Determine the (X, Y) coordinate at the center of the cell enclosing the given text.  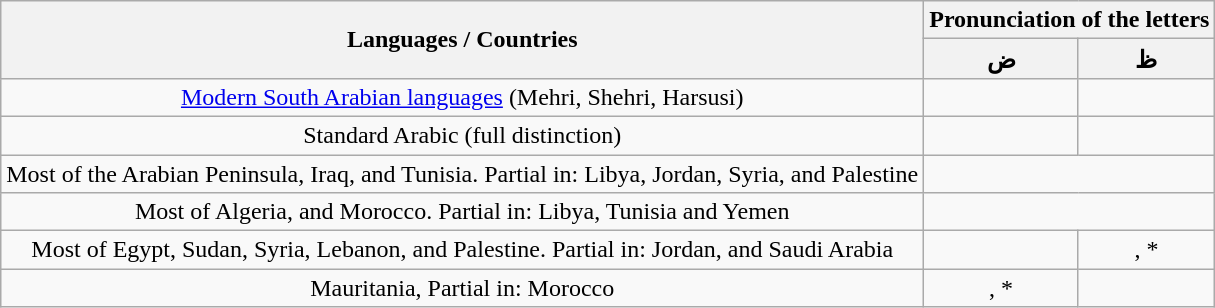
ض (1001, 59)
Most of the Arabian Peninsula, Iraq, and Tunisia. Partial in: Libya, Jordan, Syria, and Palestine (462, 173)
Most of Egypt, Sudan, Syria, Lebanon, and Palestine. Partial in: Jordan, and Saudi Arabia (462, 250)
Modern South Arabian languages (Mehri, Shehri, Harsusi) (462, 97)
Languages / Countries (462, 40)
Standard Arabic (full distinction) (462, 135)
Pronunciation of the letters (1070, 20)
Mauritania, Partial in: Morocco (462, 288)
ظ (1146, 59)
Most of Algeria, and Morocco. Partial in: Libya, Tunisia and Yemen (462, 212)
